Find where the given text appears and provide that cell's center as [X, Y] coordinate. 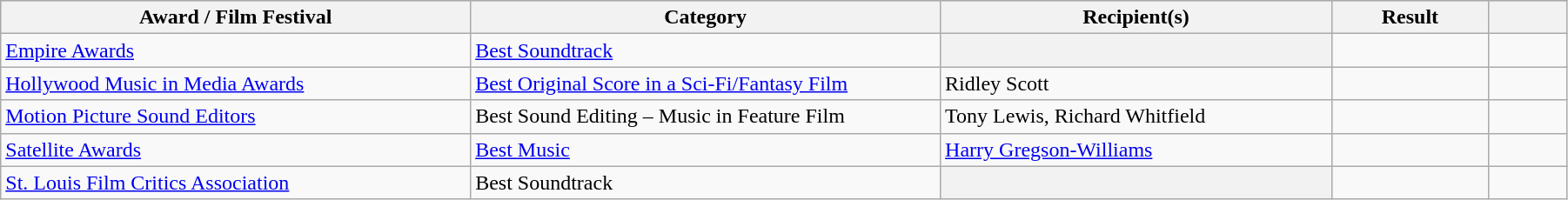
Harry Gregson-Williams [1136, 150]
St. Louis Film Critics Association [236, 183]
Best Music [706, 150]
Result [1410, 17]
Category [706, 17]
Tony Lewis, Richard Whitfield [1136, 117]
Ridley Scott [1136, 83]
Recipient(s) [1136, 17]
Hollywood Music in Media Awards [236, 83]
Award / Film Festival [236, 17]
Best Original Score in a Sci-Fi/Fantasy Film [706, 83]
Motion Picture Sound Editors [236, 117]
Satellite Awards [236, 150]
Empire Awards [236, 50]
Best Sound Editing – Music in Feature Film [706, 117]
